Scan for the cell matching the given text and deliver its (X, Y) coordinate at center. 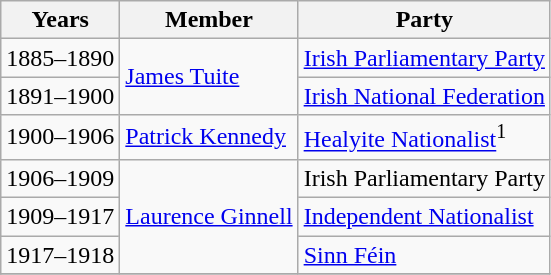
1906–1909 (60, 178)
Irish National Federation (424, 96)
1891–1900 (60, 96)
Healyite Nationalist1 (424, 138)
Years (60, 20)
Party (424, 20)
Sinn Féin (424, 255)
Patrick Kennedy (209, 138)
James Tuite (209, 77)
Laurence Ginnell (209, 216)
1900–1906 (60, 138)
Independent Nationalist (424, 217)
Member (209, 20)
1909–1917 (60, 217)
1917–1918 (60, 255)
1885–1890 (60, 58)
